Determine the [x, y] coordinate at the center of the cell enclosing the given text.  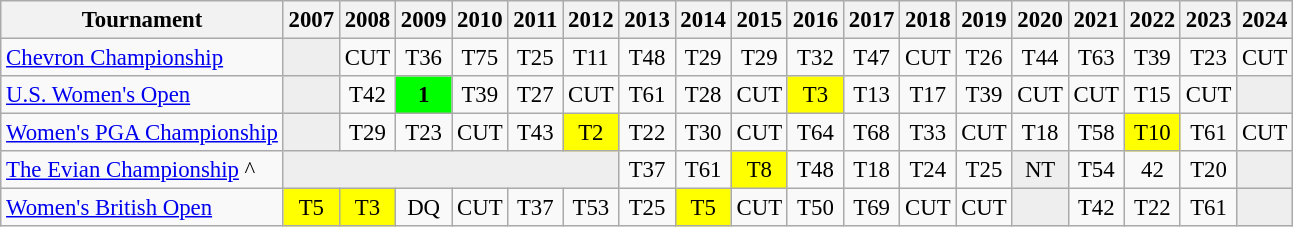
2015 [759, 20]
T24 [928, 170]
2011 [536, 20]
T53 [591, 208]
T43 [536, 133]
T17 [928, 95]
Chevron Championship [142, 58]
T63 [1096, 58]
2024 [1265, 20]
T32 [815, 58]
1 [424, 95]
Tournament [142, 20]
T13 [872, 95]
2017 [872, 20]
T33 [928, 133]
Women's PGA Championship [142, 133]
T75 [480, 58]
2020 [1040, 20]
2019 [984, 20]
2016 [815, 20]
T28 [703, 95]
2010 [480, 20]
T54 [1096, 170]
U.S. Women's Open [142, 95]
2021 [1096, 20]
2012 [591, 20]
Women's British Open [142, 208]
NT [1040, 170]
2023 [1208, 20]
T15 [1152, 95]
2018 [928, 20]
T2 [591, 133]
2022 [1152, 20]
T26 [984, 58]
T10 [1152, 133]
T36 [424, 58]
2014 [703, 20]
T64 [815, 133]
T20 [1208, 170]
2013 [647, 20]
T47 [872, 58]
T50 [815, 208]
T58 [1096, 133]
T44 [1040, 58]
T30 [703, 133]
2009 [424, 20]
T11 [591, 58]
T69 [872, 208]
42 [1152, 170]
The Evian Championship ^ [142, 170]
2008 [367, 20]
2007 [311, 20]
DQ [424, 208]
T68 [872, 133]
T27 [536, 95]
T8 [759, 170]
